Detect which cell encompasses the target text, then output its (x, y) center coordinate. 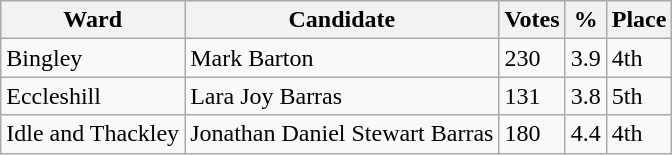
230 (532, 58)
5th (639, 96)
Mark Barton (342, 58)
Eccleshill (93, 96)
Place (639, 20)
Lara Joy Barras (342, 96)
Ward (93, 20)
Idle and Thackley (93, 134)
4.4 (586, 134)
% (586, 20)
3.8 (586, 96)
Bingley (93, 58)
Candidate (342, 20)
131 (532, 96)
Jonathan Daniel Stewart Barras (342, 134)
Votes (532, 20)
3.9 (586, 58)
180 (532, 134)
